Find where the given text appears and provide that cell's center as [x, y] coordinate. 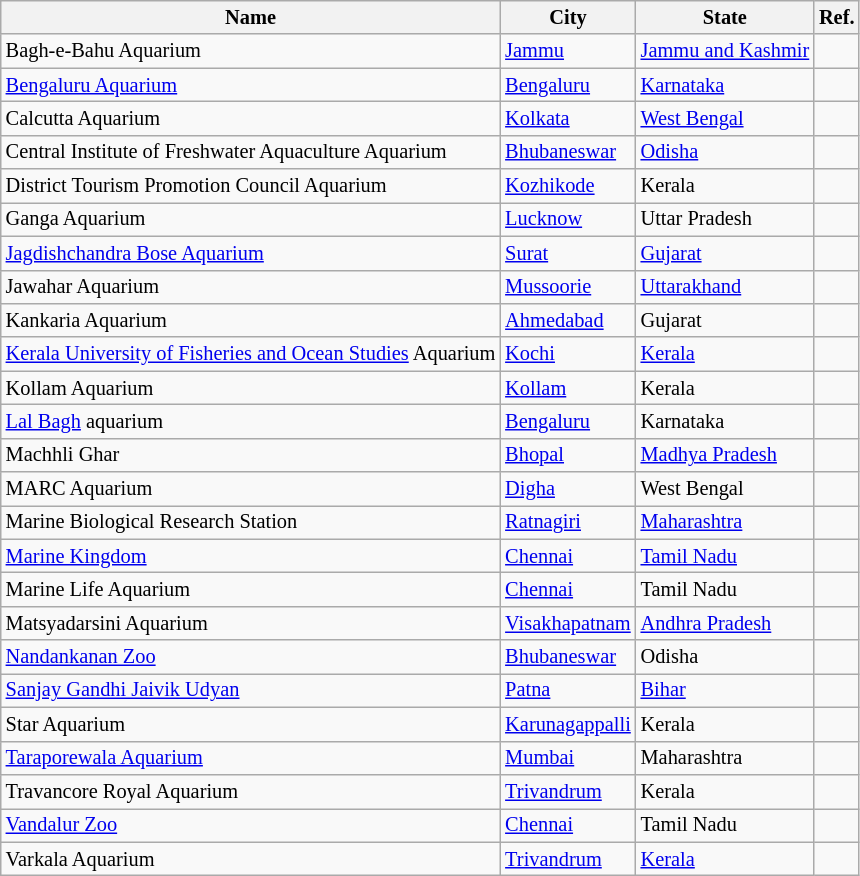
Mumbai [568, 758]
Jawahar Aquarium [251, 287]
Uttar Pradesh [725, 219]
Kochi [568, 354]
Lal Bagh aquarium [251, 421]
Machhli Ghar [251, 455]
Nandankanan Zoo [251, 657]
Kerala University of Fisheries and Ocean Studies Aquarium [251, 354]
Surat [568, 253]
Vandalur Zoo [251, 825]
Visakhapatnam [568, 623]
Kankaria Aquarium [251, 320]
Marine Biological Research Station [251, 522]
Jammu [568, 51]
Ratnagiri [568, 522]
Ref. [836, 17]
Kolkata [568, 118]
Patna [568, 690]
Varkala Aquarium [251, 859]
Marine Life Aquarium [251, 589]
Kollam [568, 388]
Karunagappalli [568, 724]
Jagdishchandra Bose Aquarium [251, 253]
Sanjay Gandhi Jaivik Udyan [251, 690]
Kozhikode [568, 186]
Bengaluru Aquarium [251, 85]
Star Aquarium [251, 724]
Madhya Pradesh [725, 455]
Jammu and Kashmir [725, 51]
City [568, 17]
Calcutta Aquarium [251, 118]
Taraporewala Aquarium [251, 758]
Digha [568, 489]
Matsyadarsini Aquarium [251, 623]
Mussoorie [568, 287]
Central Institute of Freshwater Aquaculture Aquarium [251, 152]
Marine Kingdom [251, 556]
Ahmedabad [568, 320]
State [725, 17]
Lucknow [568, 219]
Bagh-e-Bahu Aquarium [251, 51]
Bhopal [568, 455]
Travancore Royal Aquarium [251, 791]
Name [251, 17]
Andhra Pradesh [725, 623]
MARC Aquarium [251, 489]
District Tourism Promotion Council Aquarium [251, 186]
Bihar [725, 690]
Uttarakhand [725, 287]
Ganga Aquarium [251, 219]
Kollam Aquarium [251, 388]
